Scan for the cell matching the given text and deliver its (X, Y) coordinate at center. 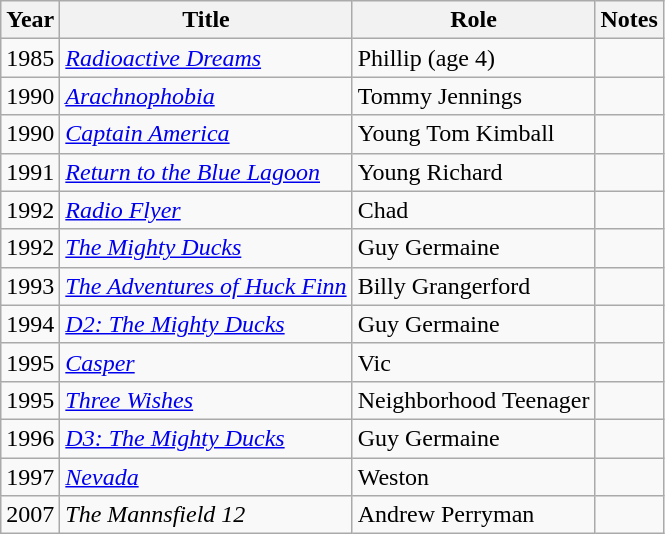
Nevada (206, 477)
Neighborhood Teenager (474, 400)
Weston (474, 477)
2007 (30, 515)
The Mighty Ducks (206, 248)
1996 (30, 438)
Young Tom Kimball (474, 134)
Young Richard (474, 172)
Arachnophobia (206, 96)
Chad (474, 210)
Three Wishes (206, 400)
Year (30, 20)
Title (206, 20)
Radioactive Dreams (206, 58)
D2: The Mighty Ducks (206, 324)
Return to the Blue Lagoon (206, 172)
Captain America (206, 134)
Casper (206, 362)
Billy Grangerford (474, 286)
Role (474, 20)
1994 (30, 324)
Andrew Perryman (474, 515)
Phillip (age 4) (474, 58)
D3: The Mighty Ducks (206, 438)
1993 (30, 286)
Notes (629, 20)
1997 (30, 477)
The Adventures of Huck Finn (206, 286)
Radio Flyer (206, 210)
1991 (30, 172)
The Mannsfield 12 (206, 515)
Tommy Jennings (474, 96)
Vic (474, 362)
1985 (30, 58)
